Search for the cell housing the specified text and yield its [X, Y] center coordinate. 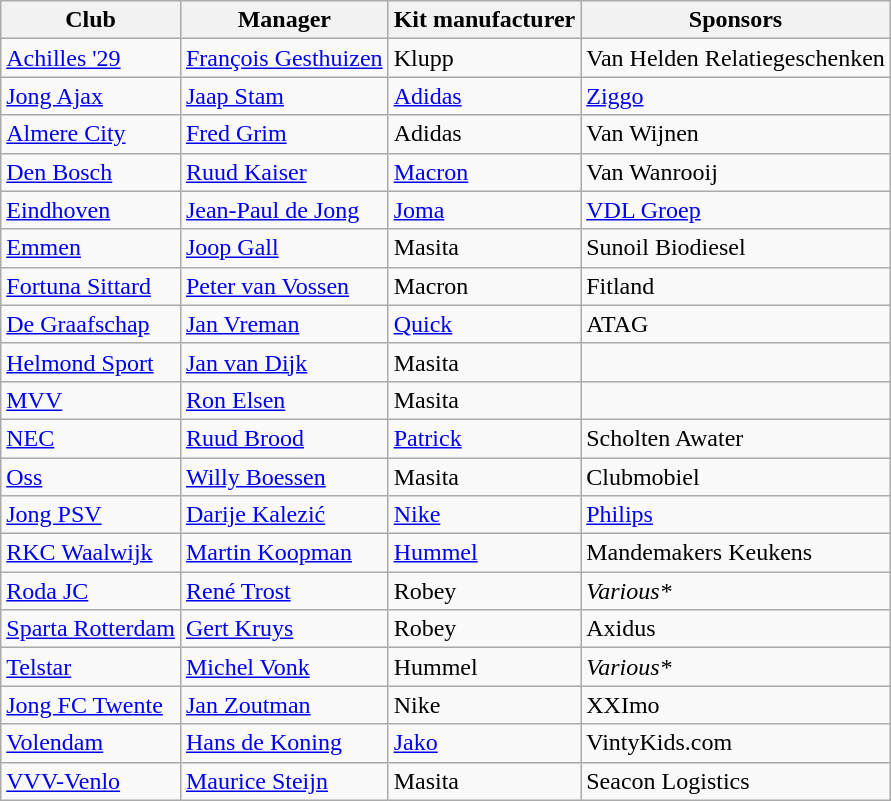
Jong Ajax [91, 96]
VVV-Venlo [91, 781]
Darije Kalezić [284, 515]
Jako [484, 743]
Jan Vreman [284, 324]
Quick [484, 324]
Emmen [91, 248]
Martin Koopman [284, 553]
Fortuna Sittard [91, 286]
Eindhoven [91, 210]
Hans de Koning [284, 743]
XXImo [736, 705]
Seacon Logistics [736, 781]
François Gesthuizen [284, 58]
Jean-Paul de Jong [284, 210]
Ruud Brood [284, 438]
Clubmobiel [736, 477]
Fitland [736, 286]
Roda JC [91, 591]
Michel Vonk [284, 667]
Joop Gall [284, 248]
Ruud Kaiser [284, 172]
Van Wanrooij [736, 172]
Oss [91, 477]
Volendam [91, 743]
Achilles '29 [91, 58]
Den Bosch [91, 172]
Axidus [736, 629]
VintyKids.com [736, 743]
Gert Kruys [284, 629]
VDL Groep [736, 210]
Helmond Sport [91, 362]
Sparta Rotterdam [91, 629]
Almere City [91, 134]
Peter van Vossen [284, 286]
NEC [91, 438]
Sponsors [736, 20]
Philips [736, 515]
RKC Waalwijk [91, 553]
Fred Grim [284, 134]
Jong FC Twente [91, 705]
Maurice Steijn [284, 781]
Van Wijnen [736, 134]
Club [91, 20]
Sunoil Biodiesel [736, 248]
Telstar [91, 667]
Patrick [484, 438]
Willy Boessen [284, 477]
Manager [284, 20]
Kit manufacturer [484, 20]
Joma [484, 210]
MVV [91, 400]
Ron Elsen [284, 400]
Klupp [484, 58]
Mandemakers Keukens [736, 553]
Ziggo [736, 96]
Jan Zoutman [284, 705]
René Trost [284, 591]
Scholten Awater [736, 438]
De Graafschap [91, 324]
Van Helden Relatiegeschenken [736, 58]
Jan van Dijk [284, 362]
ATAG [736, 324]
Jong PSV [91, 515]
Jaap Stam [284, 96]
